Provide the (X, Y) coordinate of the cell's center where the given text is located.  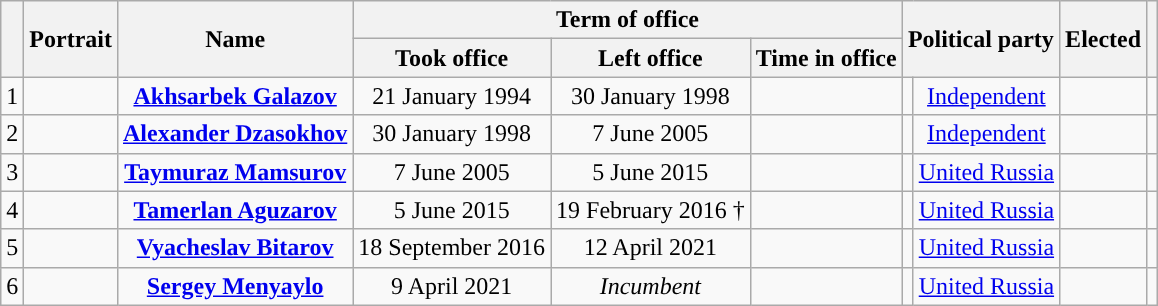
Vyacheslav Bitarov (234, 248)
5 (12, 248)
12 April 2021 (650, 248)
Tamerlan Aguzarov (234, 210)
Term of office (628, 20)
2 (12, 134)
Akhsarbek Galazov (234, 96)
3 (12, 172)
Alexander Dzasokhov (234, 134)
19 February 2016 † (650, 210)
18 September 2016 (452, 248)
Took office (452, 58)
4 (12, 210)
1 (12, 96)
6 (12, 286)
Incumbent (650, 286)
Taymuraz Mamsurov (234, 172)
Time in office (826, 58)
Left office (650, 58)
Political party (980, 39)
21 January 1994 (452, 96)
Sergey Menyaylo (234, 286)
Name (234, 39)
9 April 2021 (452, 286)
Elected (1104, 39)
Portrait (71, 39)
